Provide the [X, Y] coordinate of the cell's center where the given text is located.  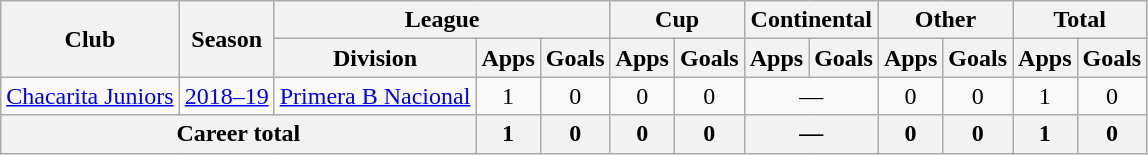
Club [90, 39]
Career total [238, 134]
Other [945, 20]
Season [226, 39]
Total [1080, 20]
2018–19 [226, 96]
Chacarita Juniors [90, 96]
Continental [811, 20]
Cup [677, 20]
Primera B Nacional [375, 96]
League [442, 20]
Division [375, 58]
